Detect which cell encompasses the target text, then output its [X, Y] center coordinate. 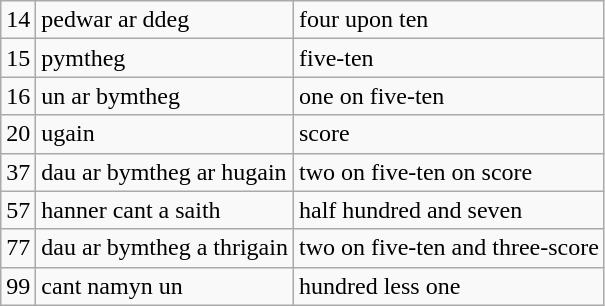
hanner cant a saith [165, 210]
pymtheg [165, 58]
99 [18, 286]
un ar bymtheg [165, 96]
dau ar bymtheg ar hugain [165, 172]
cant namyn un [165, 286]
14 [18, 20]
20 [18, 134]
37 [18, 172]
ugain [165, 134]
four upon ten [448, 20]
dau ar bymtheg a thrigain [165, 248]
one on five-ten [448, 96]
57 [18, 210]
half hundred and seven [448, 210]
hundred less one [448, 286]
score [448, 134]
two on five-ten and three-score [448, 248]
five-ten [448, 58]
77 [18, 248]
16 [18, 96]
two on five-ten on score [448, 172]
pedwar ar ddeg [165, 20]
15 [18, 58]
